Return the [x, y] coordinate for the center point of the cell that contains the specified text.  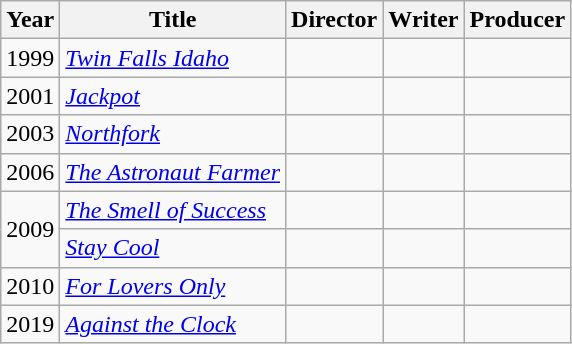
Producer [518, 20]
2019 [30, 324]
2009 [30, 229]
2006 [30, 172]
Twin Falls Idaho [173, 58]
The Astronaut Farmer [173, 172]
2003 [30, 134]
Director [334, 20]
Year [30, 20]
Stay Cool [173, 248]
The Smell of Success [173, 210]
Title [173, 20]
Against the Clock [173, 324]
2001 [30, 96]
Writer [424, 20]
Jackpot [173, 96]
For Lovers Only [173, 286]
1999 [30, 58]
Northfork [173, 134]
2010 [30, 286]
